Scan for the cell matching the given text and deliver its [x, y] coordinate at center. 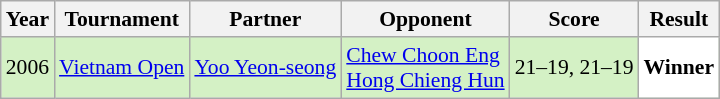
2006 [28, 68]
Result [680, 19]
Partner [265, 19]
Chew Choon Eng Hong Chieng Hun [425, 68]
Opponent [425, 19]
Vietnam Open [122, 68]
Tournament [122, 19]
Score [574, 19]
Year [28, 19]
21–19, 21–19 [574, 68]
Winner [680, 68]
Yoo Yeon-seong [265, 68]
